Return (x, y) of the center of cell containing provided text 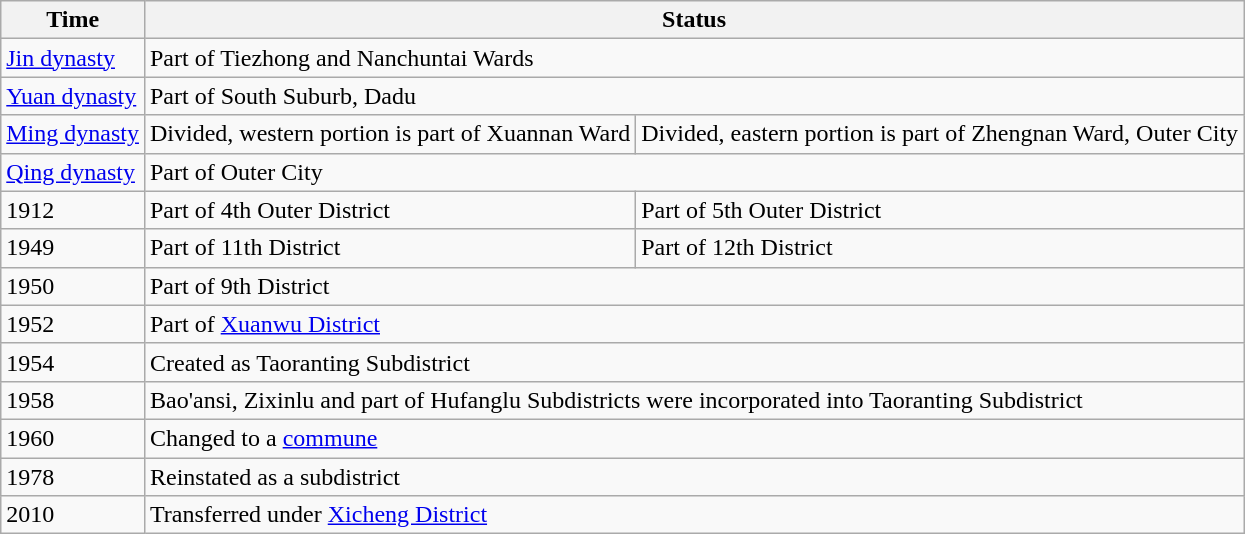
2010 (73, 515)
Created as Taoranting Subdistrict (694, 362)
1958 (73, 400)
Part of South Suburb, Dadu (694, 96)
Reinstated as a subdistrict (694, 477)
Status (694, 20)
Yuan dynasty (73, 96)
Divided, western portion is part of Xuannan Ward (390, 134)
Part of 5th Outer District (940, 210)
Qing dynasty (73, 172)
1978 (73, 477)
Part of Xuanwu District (694, 324)
Transferred under Xicheng District (694, 515)
Part of 12th District (940, 248)
1912 (73, 210)
Part of Outer City (694, 172)
Changed to a commune (694, 438)
Divided, eastern portion is part of Zhengnan Ward, Outer City (940, 134)
Part of 9th District (694, 286)
Part of Tiezhong and Nanchuntai Wards (694, 58)
1954 (73, 362)
1952 (73, 324)
Jin dynasty (73, 58)
1949 (73, 248)
Ming dynasty (73, 134)
1950 (73, 286)
Part of 11th District (390, 248)
1960 (73, 438)
Bao'ansi, Zixinlu and part of Hufanglu Subdistricts were incorporated into Taoranting Subdistrict (694, 400)
Time (73, 20)
Part of 4th Outer District (390, 210)
